Scan for the cell matching the given text and deliver its (x, y) coordinate at center. 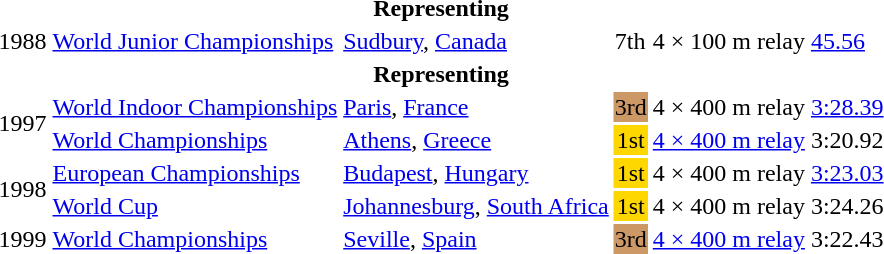
4 × 100 m relay (728, 41)
Sudbury, Canada (476, 41)
Athens, Greece (476, 140)
World Cup (195, 206)
Budapest, Hungary (476, 173)
World Junior Championships (195, 41)
Seville, Spain (476, 239)
European Championships (195, 173)
7th (630, 41)
Paris, France (476, 107)
World Indoor Championships (195, 107)
Johannesburg, South Africa (476, 206)
